Pinpoint the cell where the given text exists, returning its (X, Y) midpoint coordinate. 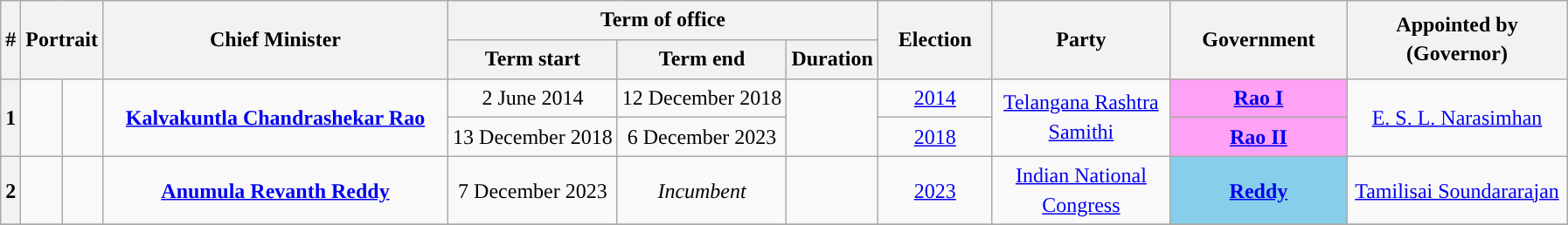
12 December 2018 (702, 98)
Telangana Rashtra Samithi (1080, 117)
Portrait (62, 40)
Term start (533, 59)
Election (935, 40)
Incumbent (702, 190)
2023 (935, 190)
7 December 2023 (533, 190)
Anumula Revanth Reddy (274, 190)
Government (1259, 40)
# (10, 40)
Duration (832, 59)
E. S. L. Narasimhan (1456, 117)
6 December 2023 (702, 138)
2014 (935, 98)
Reddy (1259, 190)
Chief Minister (274, 40)
2 (10, 190)
Term end (702, 59)
Tamilisai Soundararajan (1456, 190)
Rao II (1259, 138)
Rao I (1259, 98)
Indian National Congress (1080, 190)
Kalvakuntla Chandrashekar Rao (274, 117)
Party (1080, 40)
13 December 2018 (533, 138)
Appointed by(Governor) (1456, 40)
2018 (935, 138)
Term of office (663, 21)
2 June 2014 (533, 98)
1 (10, 117)
